Capture the cell that displays the provided text and extract its [X, Y] central coordinate. 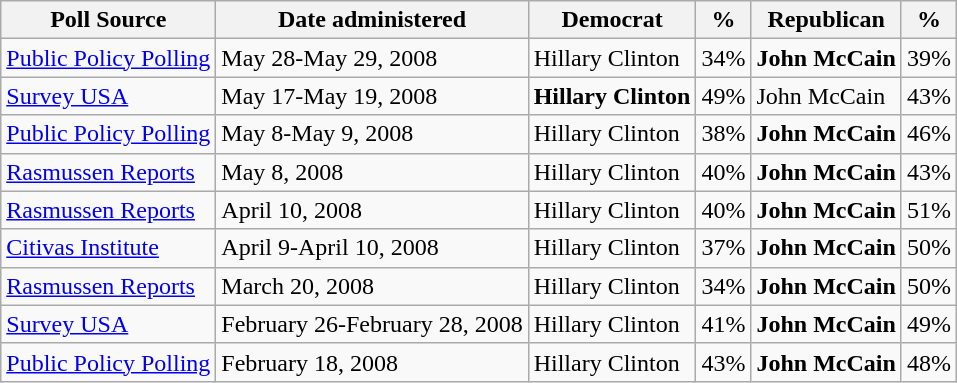
39% [928, 58]
May 8, 2008 [372, 172]
February 18, 2008 [372, 362]
Date administered [372, 20]
Republican [826, 20]
46% [928, 134]
April 10, 2008 [372, 210]
Democrat [612, 20]
51% [928, 210]
May 28-May 29, 2008 [372, 58]
41% [724, 324]
Poll Source [108, 20]
March 20, 2008 [372, 286]
May 8-May 9, 2008 [372, 134]
48% [928, 362]
37% [724, 248]
Citivas Institute [108, 248]
February 26-February 28, 2008 [372, 324]
38% [724, 134]
April 9-April 10, 2008 [372, 248]
May 17-May 19, 2008 [372, 96]
